From the cell containing the given text, extract its center point as (x, y) coordinate. 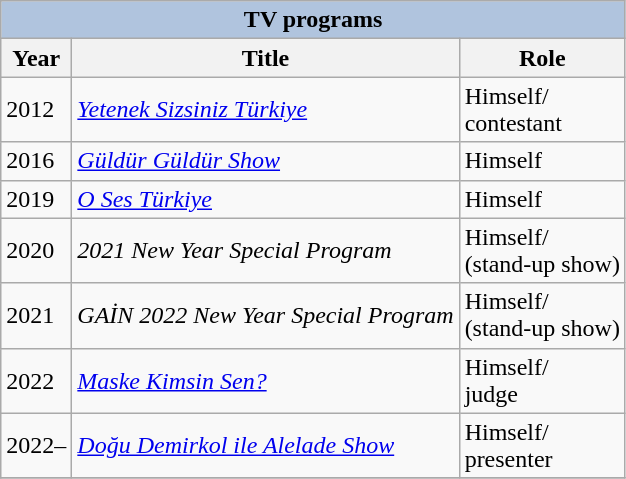
Himself/presenter (542, 446)
Güldür Güldür Show (266, 161)
2020 (36, 250)
2022 (36, 380)
2016 (36, 161)
2012 (36, 110)
Yetenek Sizsiniz Türkiye (266, 110)
2022– (36, 446)
2021 (36, 316)
Himself/contestant (542, 110)
Title (266, 58)
Himself/judge (542, 380)
Doğu Demirkol ile Alelade Show (266, 446)
Role (542, 58)
2021 New Year Special Program (266, 250)
2019 (36, 199)
GAİN 2022 New Year Special Program (266, 316)
TV programs (314, 20)
Year (36, 58)
Maske Kimsin Sen? (266, 380)
O Ses Türkiye (266, 199)
